Output the [X, Y] coordinate of the center of the cell containing the given text.  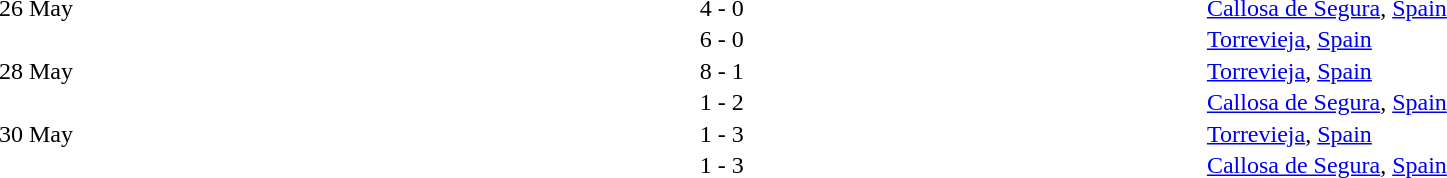
1 - 2 [722, 103]
8 - 1 [722, 71]
1 - 3 [722, 134]
6 - 0 [722, 39]
